Extract the [x, y] coordinate from the center of the cell holding the provided text.  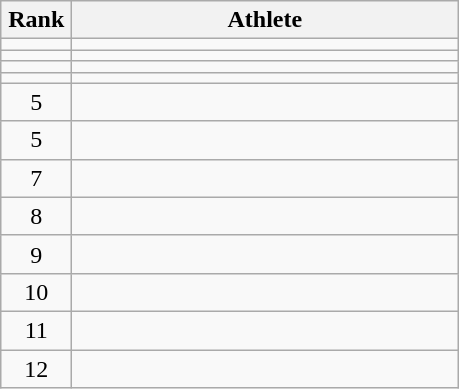
12 [36, 369]
Athlete [265, 20]
7 [36, 178]
10 [36, 292]
9 [36, 254]
8 [36, 216]
11 [36, 330]
Rank [36, 20]
